Return the (X, Y) coordinate for the center point of the cell that contains the specified text.  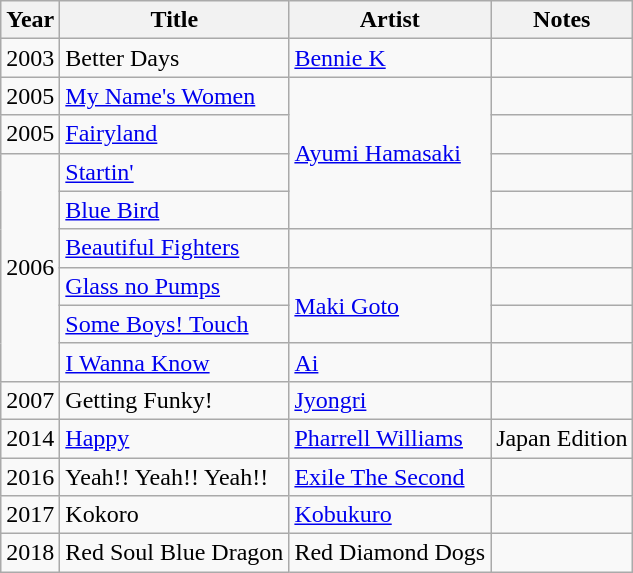
Beautiful Fighters (174, 248)
Happy (174, 438)
Getting Funky! (174, 400)
My Name's Women (174, 96)
2016 (30, 477)
Ayumi Hamasaki (390, 153)
Jyongri (390, 400)
2003 (30, 58)
Notes (562, 20)
Glass no Pumps (174, 286)
Red Soul Blue Dragon (174, 553)
Artist (390, 20)
Pharrell Williams (390, 438)
Japan Edition (562, 438)
Startin' (174, 172)
2018 (30, 553)
2014 (30, 438)
2017 (30, 515)
Ai (390, 362)
Yeah!! Yeah!! Yeah!! (174, 477)
Year (30, 20)
2007 (30, 400)
2006 (30, 267)
Fairyland (174, 134)
Kobukuro (390, 515)
Title (174, 20)
Bennie K (390, 58)
Better Days (174, 58)
Blue Bird (174, 210)
Some Boys! Touch (174, 324)
I Wanna Know (174, 362)
Red Diamond Dogs (390, 553)
Maki Goto (390, 305)
Kokoro (174, 515)
Exile The Second (390, 477)
